Scan for the cell matching the given text and deliver its [X, Y] coordinate at center. 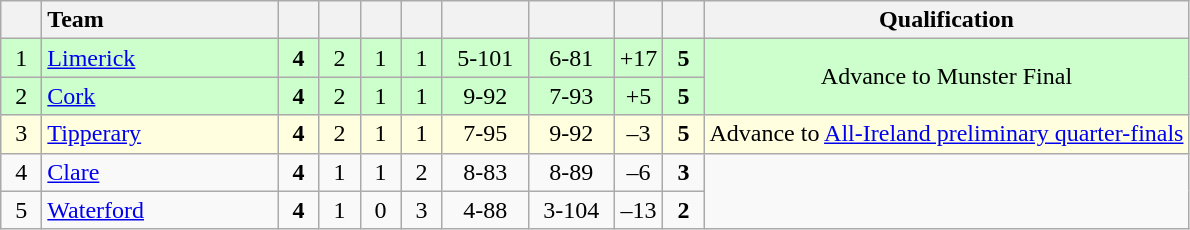
–3 [638, 134]
Advance to All-Ireland preliminary quarter-finals [946, 134]
Limerick [160, 58]
Clare [160, 172]
Qualification [946, 20]
3-104 [571, 210]
–13 [638, 210]
0 [380, 210]
Tipperary [160, 134]
6-81 [571, 58]
+5 [638, 96]
5-101 [485, 58]
7-95 [485, 134]
+17 [638, 58]
4-88 [485, 210]
8-83 [485, 172]
7-93 [571, 96]
Team [160, 20]
–6 [638, 172]
Advance to Munster Final [946, 77]
Cork [160, 96]
Waterford [160, 210]
8-89 [571, 172]
